Identify which cell holds the provided text, then report its (X, Y) central coordinate. 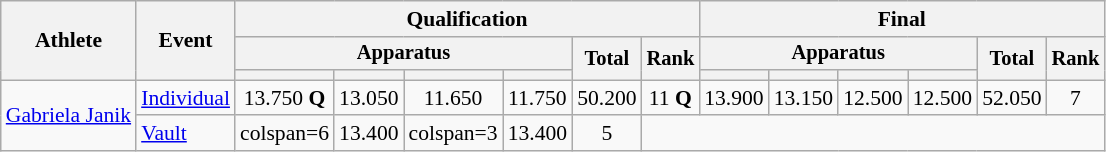
11.750 (538, 98)
Gabriela Janik (68, 116)
Individual (186, 98)
11.650 (454, 98)
Event (186, 40)
13.150 (804, 98)
13.050 (368, 98)
Final (902, 19)
13.750 Q (284, 98)
colspan=3 (454, 134)
11 Q (671, 98)
Vault (186, 134)
13.900 (734, 98)
50.200 (606, 98)
Qualification (467, 19)
Athlete (68, 40)
5 (606, 134)
52.050 (1012, 98)
colspan=6 (284, 134)
7 (1076, 98)
